Return the (x, y) coordinate for the center point of the cell that contains the specified text.  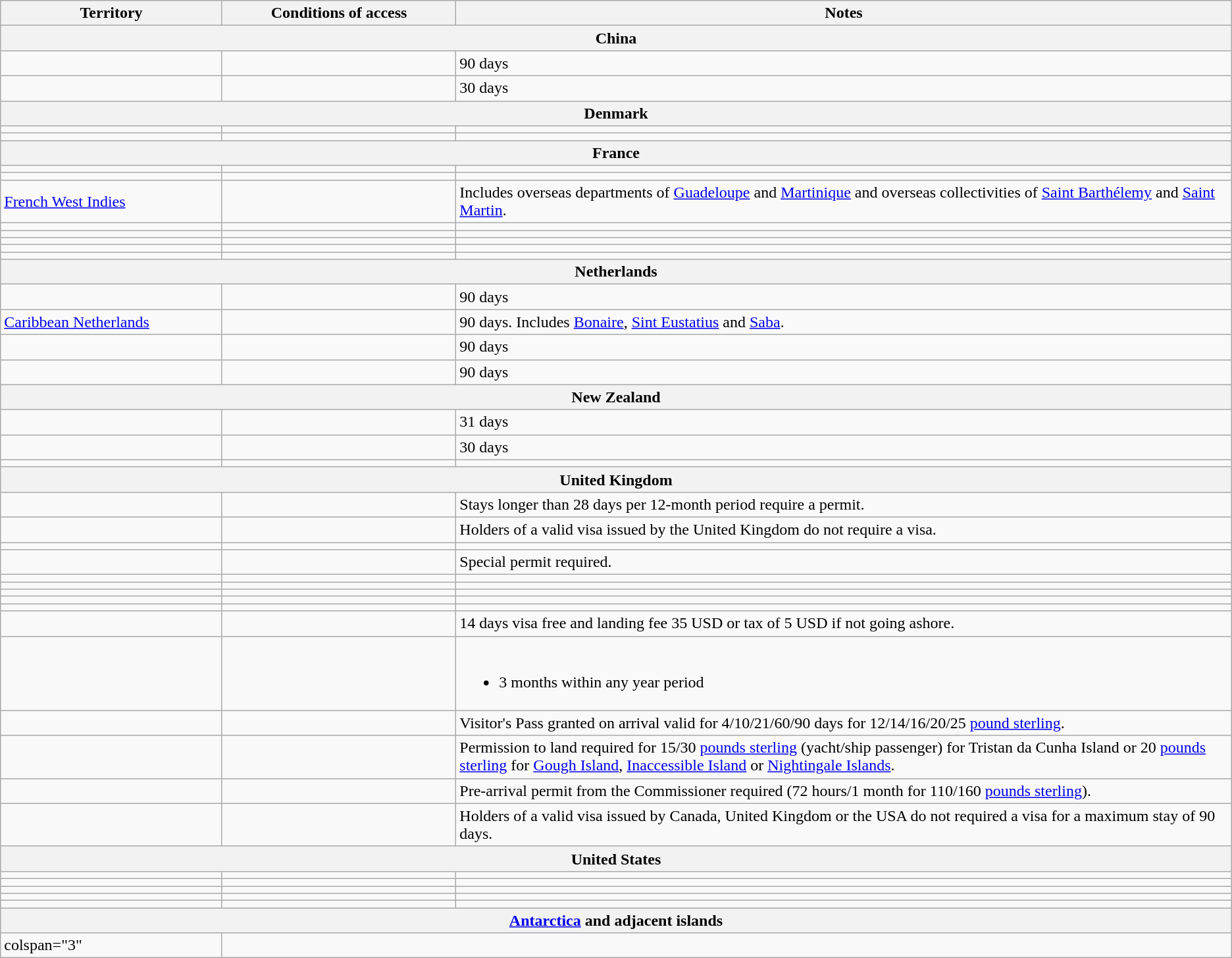
New Zealand (616, 397)
China (616, 38)
Notes (844, 13)
United Kingdom (616, 479)
Netherlands (616, 272)
Includes overseas departments of Guadeloupe and Martinique and overseas collectivities of Saint Barthélemy and Saint Martin. (844, 201)
Conditions of access (338, 13)
14 days visa free and landing fee 35 USD or tax of 5 USD if not going ashore. (844, 624)
Holders of a valid visa issued by Canada, United Kingdom or the USA do not required a visa for a maximum stay of 90 days. (844, 824)
French West Indies (112, 201)
Stays longer than 28 days per 12-month period require a permit. (844, 504)
Visitor's Pass granted on arrival valid for 4/10/21/60/90 days for 12/14/16/20/25 pound sterling. (844, 723)
Special permit required. (844, 562)
United States (616, 859)
90 days. Includes Bonaire, Sint Eustatius and Saba. (844, 322)
31 days (844, 422)
Caribbean Netherlands (112, 322)
Denmark (616, 113)
colspan="3" (112, 945)
Pre-arrival permit from the Commissioner required (72 hours/1 month for 110/160 pounds sterling). (844, 791)
France (616, 153)
Antarctica and adjacent islands (616, 920)
Holders of a valid visa issued by the United Kingdom do not require a visa. (844, 529)
Territory (112, 13)
3 months within any year period (844, 673)
